Locate the cell with the specified text and output its [x, y] center coordinate. 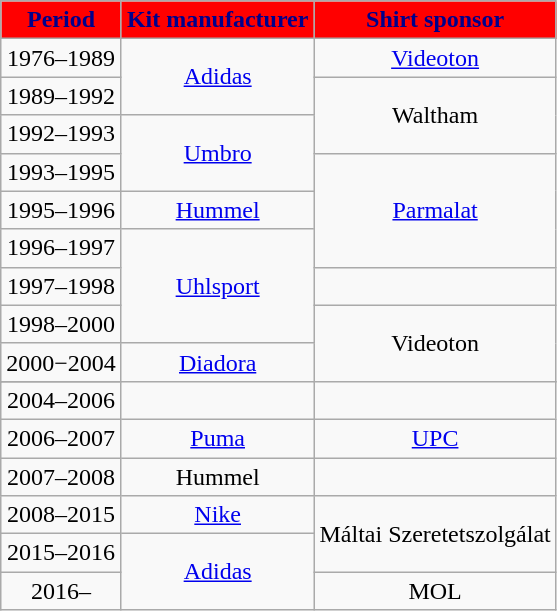
2000−2004 [62, 362]
2015–2016 [62, 553]
1993–1995 [62, 172]
1998–2000 [62, 324]
Parmalat [435, 210]
1995–1996 [62, 210]
1997–1998 [62, 286]
2008–2015 [62, 515]
Shirt sponsor [435, 20]
1992–1993 [62, 134]
Diadora [218, 362]
Puma [218, 438]
2004–2006 [62, 400]
Uhlsport [218, 286]
Nike [218, 515]
Waltham [435, 115]
1989–1992 [62, 96]
Umbro [218, 153]
Period [62, 20]
Kit manufacturer [218, 20]
2006–2007 [62, 438]
1976–1989 [62, 58]
MOL [435, 591]
Máltai Szeretetszolgálat [435, 534]
1996–1997 [62, 248]
2007–2008 [62, 477]
2016– [62, 591]
UPC [435, 438]
